Return (x, y) of the center of cell containing provided text 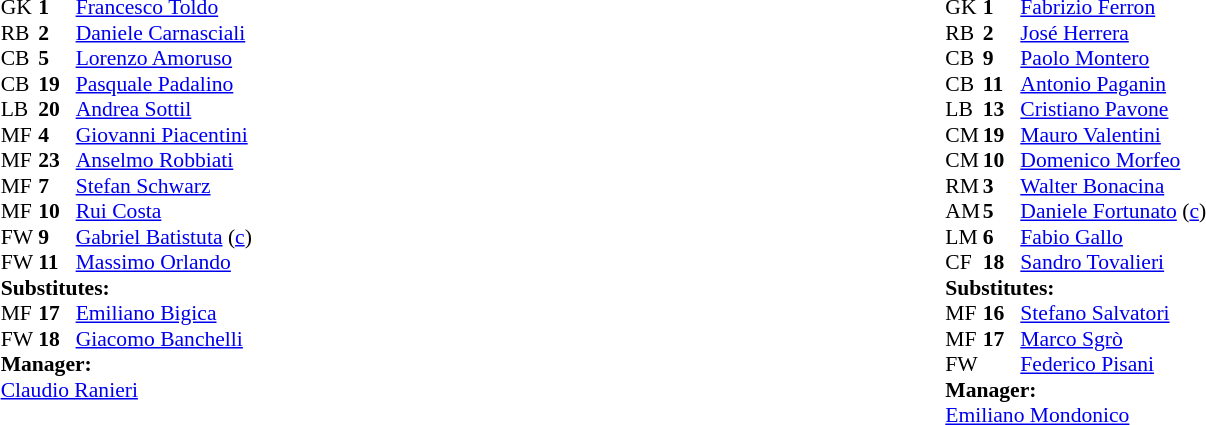
Walter Bonacina (1113, 186)
Giovanni Piacentini (164, 135)
6 (1002, 237)
Emiliano Bigica (164, 313)
23 (57, 161)
Anselmo Robbiati (164, 161)
Federico Pisani (1113, 365)
LM (964, 237)
Giacomo Banchelli (164, 339)
Daniele Fortunato (c) (1113, 211)
Andrea Sottil (164, 109)
Lorenzo Amoruso (164, 59)
Domenico Morfeo (1113, 161)
CF (964, 263)
3 (1002, 186)
Marco Sgrò (1113, 339)
Antonio Paganin (1113, 84)
Sandro Tovalieri (1113, 263)
RM (964, 186)
13 (1002, 109)
Rui Costa (164, 211)
Fabio Gallo (1113, 237)
Stefan Schwarz (164, 186)
AM (964, 211)
7 (57, 186)
Stefano Salvatori (1113, 313)
Claudio Ranieri (126, 390)
Pasquale Padalino (164, 84)
Cristiano Pavone (1113, 109)
Massimo Orlando (164, 263)
Daniele Carnasciali (164, 33)
Gabriel Batistuta (c) (164, 237)
16 (1002, 313)
Mauro Valentini (1113, 135)
Paolo Montero (1113, 59)
4 (57, 135)
José Herrera (1113, 33)
20 (57, 109)
